Provide the [X, Y] coordinate of the cell's center where the given text is located.  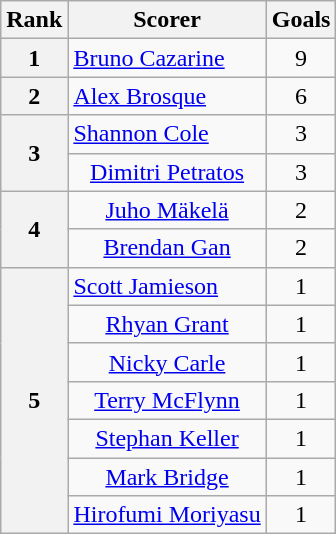
Rank [34, 20]
Stephan Keller [167, 438]
4 [34, 229]
Rhyan Grant [167, 324]
Brendan Gan [167, 248]
5 [34, 400]
Mark Bridge [167, 477]
Goals [301, 20]
Nicky Carle [167, 362]
Dimitri Petratos [167, 172]
Shannon Cole [167, 134]
Bruno Cazarine [167, 58]
Terry McFlynn [167, 400]
Scorer [167, 20]
Juho Mäkelä [167, 210]
9 [301, 58]
6 [301, 96]
Scott Jamieson [167, 286]
Hirofumi Moriyasu [167, 515]
Alex Brosque [167, 96]
